Pinpoint the cell where the given text exists, returning its [X, Y] midpoint coordinate. 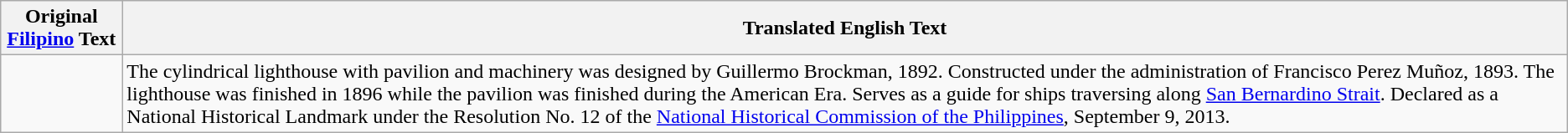
Translated English Text [844, 28]
Original Filipino Text [62, 28]
